Detect which cell encompasses the target text, then output its [x, y] center coordinate. 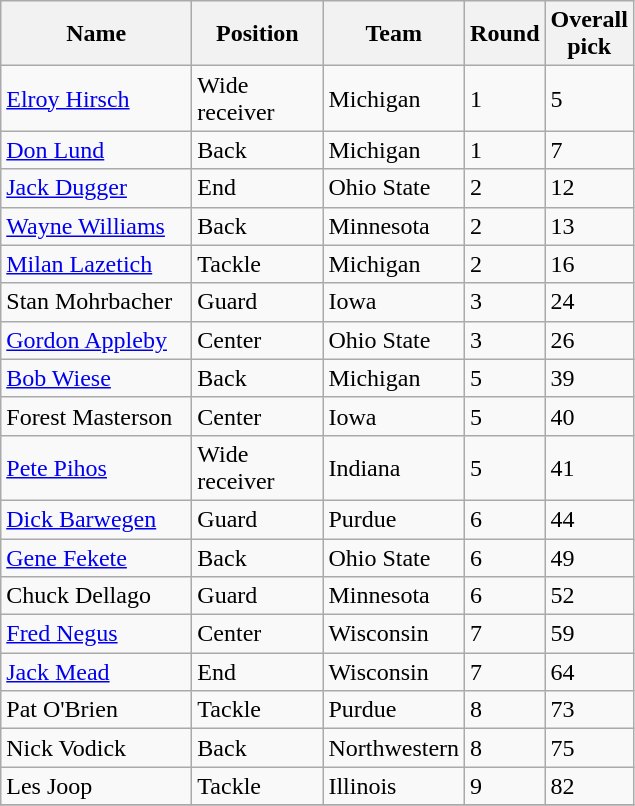
9 [505, 786]
Illinois [394, 786]
26 [589, 340]
Stan Mohrbacher [96, 302]
Jack Mead [96, 672]
Name [96, 34]
13 [589, 226]
Position [258, 34]
12 [589, 188]
Pete Pihos [96, 468]
59 [589, 634]
Dick Barwegen [96, 519]
Wayne Williams [96, 226]
44 [589, 519]
64 [589, 672]
73 [589, 710]
Forest Masterson [96, 416]
Jack Dugger [96, 188]
Les Joop [96, 786]
Team [394, 34]
16 [589, 264]
Pat O'Brien [96, 710]
Round [505, 34]
Chuck Dellago [96, 596]
40 [589, 416]
39 [589, 378]
75 [589, 748]
49 [589, 557]
52 [589, 596]
Fred Negus [96, 634]
Milan Lazetich [96, 264]
Overall pick [589, 34]
Elroy Hirsch [96, 98]
Northwestern [394, 748]
Gene Fekete [96, 557]
Don Lund [96, 150]
41 [589, 468]
Nick Vodick [96, 748]
Bob Wiese [96, 378]
82 [589, 786]
24 [589, 302]
Indiana [394, 468]
Gordon Appleby [96, 340]
